From the cell containing the given text, extract its center point as (x, y) coordinate. 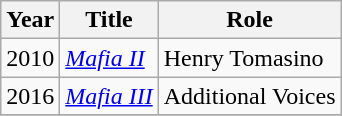
Additional Voices (250, 96)
2016 (30, 96)
Henry Tomasino (250, 58)
Title (109, 20)
Mafia II (109, 58)
Year (30, 20)
2010 (30, 58)
Role (250, 20)
Mafia III (109, 96)
